Search for the cell housing the specified text and yield its (x, y) center coordinate. 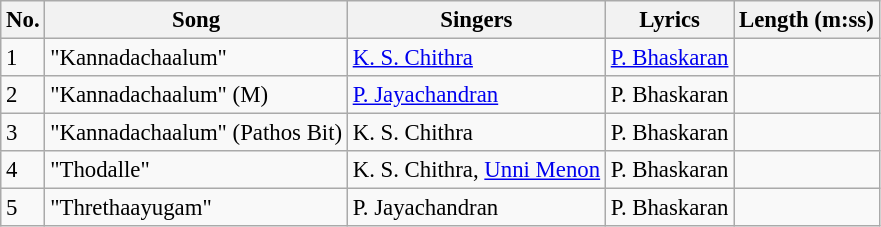
"Kannadachaalum" (196, 58)
"Threthaayugam" (196, 208)
"Kannadachaalum" (Pathos Bit) (196, 133)
2 (23, 95)
4 (23, 170)
K. S. Chithra, Unni Menon (476, 170)
5 (23, 208)
Song (196, 20)
No. (23, 20)
"Thodalle" (196, 170)
Lyrics (669, 20)
3 (23, 133)
Singers (476, 20)
"Kannadachaalum" (M) (196, 95)
1 (23, 58)
Length (m:ss) (806, 20)
